Capture the cell that displays the provided text and extract its (X, Y) central coordinate. 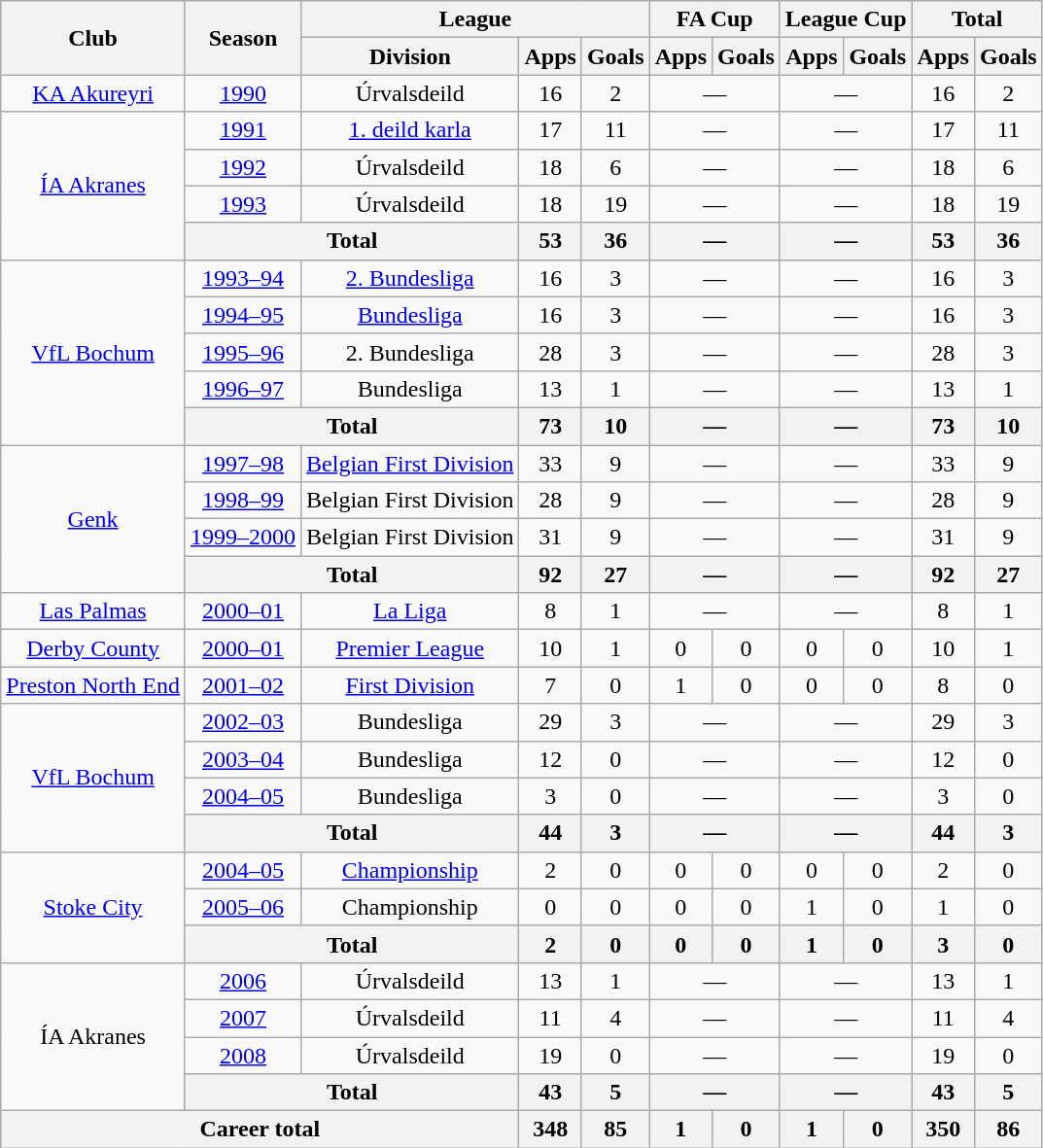
1996–97 (243, 389)
FA Cup (714, 19)
86 (1008, 1130)
Season (243, 38)
2005–06 (243, 907)
350 (943, 1130)
Preston North End (93, 685)
Premier League (410, 648)
League (476, 19)
KA Akureyri (93, 93)
Club (93, 38)
First Division (410, 685)
1993 (243, 204)
1998–99 (243, 501)
1991 (243, 130)
2006 (243, 981)
2003–04 (243, 759)
Stoke City (93, 907)
2002–03 (243, 722)
1995–96 (243, 352)
2007 (243, 1018)
2008 (243, 1055)
Division (410, 56)
1990 (243, 93)
La Liga (410, 611)
7 (550, 685)
1. deild karla (410, 130)
1994–95 (243, 315)
2001–02 (243, 685)
348 (550, 1130)
85 (615, 1130)
1997–98 (243, 464)
League Cup (846, 19)
1993–94 (243, 278)
Genk (93, 519)
Las Palmas (93, 611)
Derby County (93, 648)
1999–2000 (243, 538)
1992 (243, 167)
Career total (261, 1130)
